Detect which cell encompasses the target text, then output its [X, Y] center coordinate. 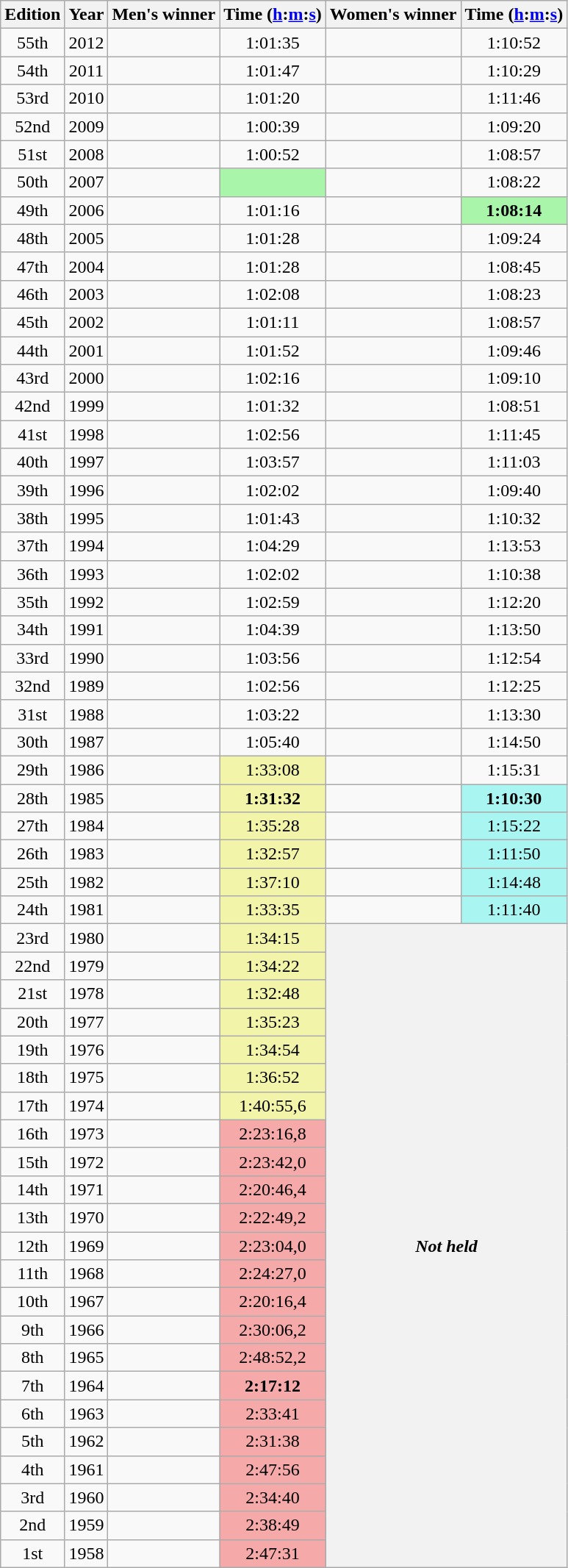
1:34:22 [273, 966]
31st [32, 714]
45th [32, 322]
Year [87, 15]
2012 [87, 43]
1:05:40 [273, 742]
1:04:29 [273, 546]
1:12:25 [514, 686]
1:12:54 [514, 658]
37th [32, 546]
32nd [32, 686]
1967 [87, 1302]
1960 [87, 1497]
1:03:57 [273, 462]
2:23:16,8 [273, 1134]
2011 [87, 71]
1:11:40 [514, 910]
1:10:38 [514, 574]
1:13:53 [514, 546]
35th [32, 602]
1:31:32 [273, 798]
39th [32, 490]
2:20:46,4 [273, 1189]
2:17:12 [273, 1386]
48th [32, 238]
2:48:52,2 [273, 1358]
1:01:52 [273, 351]
1975 [87, 1078]
1:02:16 [273, 379]
2:30:06,2 [273, 1330]
1:15:22 [514, 826]
2:24:27,0 [273, 1274]
1976 [87, 1050]
1978 [87, 994]
1:11:45 [514, 434]
1:36:52 [273, 1078]
1962 [87, 1442]
1:10:32 [514, 518]
2002 [87, 322]
43rd [32, 379]
2:33:41 [273, 1414]
11th [32, 1274]
1:32:48 [273, 994]
1:08:45 [514, 266]
1971 [87, 1189]
1:11:50 [514, 854]
18th [32, 1078]
2008 [87, 154]
1:13:30 [514, 714]
24th [32, 910]
1998 [87, 434]
2:47:31 [273, 1553]
1:09:40 [514, 490]
Not held [446, 1245]
42nd [32, 407]
1:01:11 [273, 322]
20th [32, 1022]
Edition [32, 15]
1:00:52 [273, 154]
1:08:23 [514, 294]
2nd [32, 1525]
47th [32, 266]
2003 [87, 294]
1:02:08 [273, 294]
36th [32, 574]
30th [32, 742]
1965 [87, 1358]
1:08:51 [514, 407]
46th [32, 294]
2001 [87, 351]
29th [32, 770]
2:34:40 [273, 1497]
1:13:50 [514, 630]
21st [32, 994]
44th [32, 351]
49th [32, 210]
6th [32, 1414]
2009 [87, 126]
1:34:54 [273, 1050]
2:47:56 [273, 1469]
2000 [87, 379]
1:09:46 [514, 351]
3rd [32, 1497]
1985 [87, 798]
1:14:48 [514, 882]
2:20:16,4 [273, 1302]
1:02:59 [273, 602]
1st [32, 1553]
1:03:22 [273, 714]
1:09:10 [514, 379]
2004 [87, 266]
1:40:55,6 [273, 1106]
34th [32, 630]
25th [32, 882]
26th [32, 854]
1:01:43 [273, 518]
1:01:35 [273, 43]
1970 [87, 1217]
28th [32, 798]
1980 [87, 938]
2:31:38 [273, 1442]
2:22:49,2 [273, 1217]
Men's winner [164, 15]
1:08:14 [514, 210]
2007 [87, 182]
22nd [32, 966]
1963 [87, 1414]
1:35:23 [273, 1022]
1973 [87, 1134]
38th [32, 518]
1:01:16 [273, 210]
1:01:20 [273, 99]
1:34:15 [273, 938]
1:11:03 [514, 462]
1961 [87, 1469]
16th [32, 1134]
1964 [87, 1386]
27th [32, 826]
1984 [87, 826]
7th [32, 1386]
17th [32, 1106]
2006 [87, 210]
5th [32, 1442]
Women's winner [393, 15]
40th [32, 462]
1986 [87, 770]
1:08:22 [514, 182]
1:10:52 [514, 43]
51st [32, 154]
1994 [87, 546]
1997 [87, 462]
33rd [32, 658]
10th [32, 1302]
1982 [87, 882]
2:38:49 [273, 1525]
1958 [87, 1553]
1974 [87, 1106]
1959 [87, 1525]
1989 [87, 686]
13th [32, 1217]
4th [32, 1469]
1:00:39 [273, 126]
54th [32, 71]
1999 [87, 407]
1979 [87, 966]
1993 [87, 574]
1:37:10 [273, 882]
23rd [32, 938]
15th [32, 1161]
1:32:57 [273, 854]
1977 [87, 1022]
1:12:20 [514, 602]
1969 [87, 1246]
8th [32, 1358]
1:11:46 [514, 99]
1992 [87, 602]
1:33:08 [273, 770]
1966 [87, 1330]
12th [32, 1246]
19th [32, 1050]
1:14:50 [514, 742]
52nd [32, 126]
2010 [87, 99]
9th [32, 1330]
41st [32, 434]
1:03:56 [273, 658]
1972 [87, 1161]
1:01:32 [273, 407]
53rd [32, 99]
1968 [87, 1274]
1987 [87, 742]
2:23:04,0 [273, 1246]
2:23:42,0 [273, 1161]
1:35:28 [273, 826]
1988 [87, 714]
55th [32, 43]
1:10:29 [514, 71]
1983 [87, 854]
1995 [87, 518]
1:09:20 [514, 126]
1:04:39 [273, 630]
1:15:31 [514, 770]
14th [32, 1189]
2005 [87, 238]
1:01:47 [273, 71]
1981 [87, 910]
1990 [87, 658]
1:10:30 [514, 798]
1991 [87, 630]
1:09:24 [514, 238]
1:33:35 [273, 910]
50th [32, 182]
1996 [87, 490]
